Scan for the cell matching the given text and deliver its [X, Y] coordinate at center. 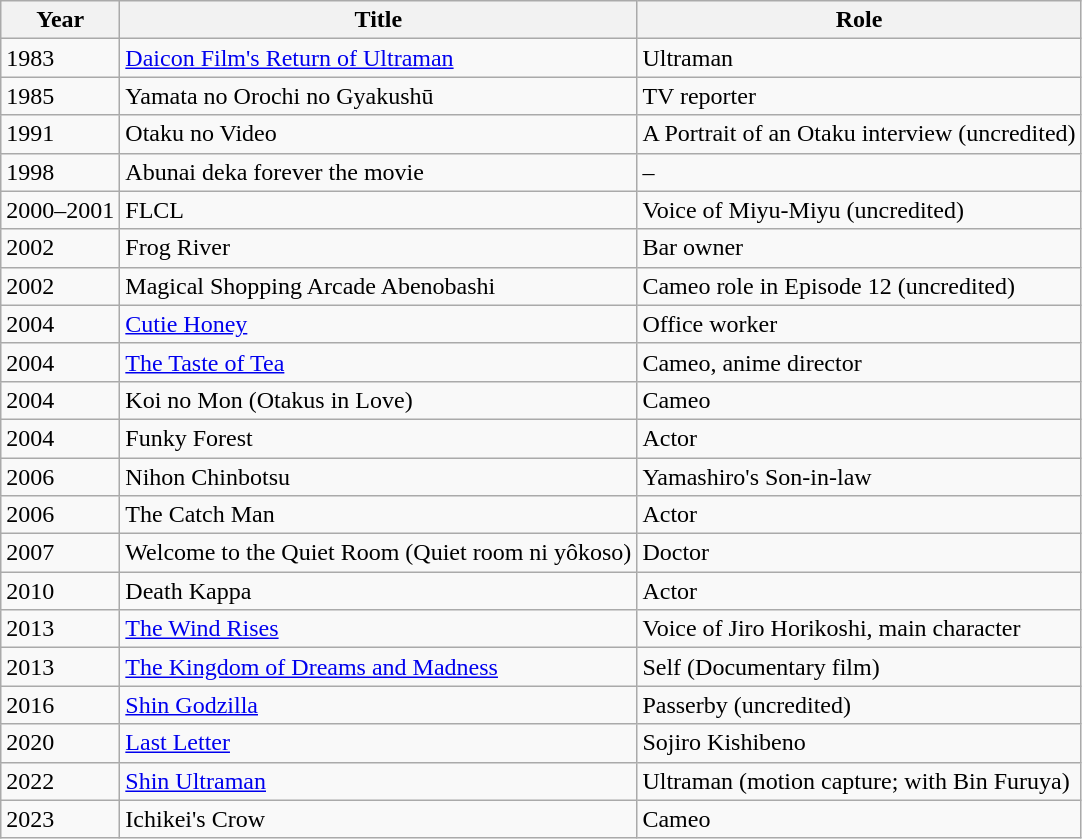
Funky Forest [378, 438]
The Catch Man [378, 515]
Frog River [378, 248]
Otaku no Video [378, 134]
Yamata no Orochi no Gyakushū [378, 96]
2023 [60, 819]
Cutie Honey [378, 324]
Self (Documentary film) [859, 667]
Shin Ultraman [378, 781]
2000–2001 [60, 210]
Ichikei's Crow [378, 819]
The Wind Rises [378, 629]
A Portrait of an Otaku interview (uncredited) [859, 134]
2010 [60, 591]
Office worker [859, 324]
Ultraman (motion capture; with Bin Furuya) [859, 781]
Title [378, 20]
1998 [60, 172]
Passerby (uncredited) [859, 705]
Welcome to the Quiet Room (Quiet room ni yôkoso) [378, 553]
Last Letter [378, 743]
Bar owner [859, 248]
FLCL [378, 210]
Cameo, anime director [859, 362]
Cameo role in Episode 12 (uncredited) [859, 286]
Magical Shopping Arcade Abenobashi [378, 286]
2020 [60, 743]
Death Kappa [378, 591]
Yamashiro's Son-in-law [859, 477]
Daicon Film's Return of Ultraman [378, 58]
Abunai deka forever the movie [378, 172]
The Kingdom of Dreams and Madness [378, 667]
Doctor [859, 553]
2022 [60, 781]
2007 [60, 553]
1983 [60, 58]
1991 [60, 134]
Nihon Chinbotsu [378, 477]
Ultraman [859, 58]
Voice of Miyu-Miyu (uncredited) [859, 210]
Role [859, 20]
Year [60, 20]
1985 [60, 96]
2016 [60, 705]
Sojiro Kishibeno [859, 743]
TV reporter [859, 96]
The Taste of Tea [378, 362]
– [859, 172]
Voice of Jiro Horikoshi, main character [859, 629]
Shin Godzilla [378, 705]
Koi no Mon (Otakus in Love) [378, 400]
